Detect which cell encompasses the target text, then output its (x, y) center coordinate. 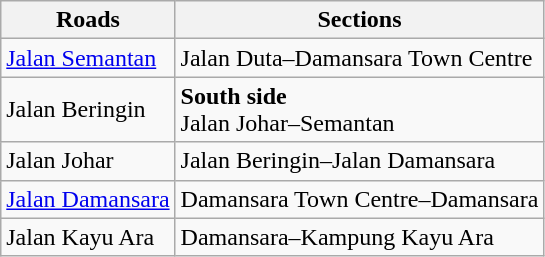
South sideJalan Johar–Semantan (360, 110)
Jalan Beringin–Jalan Damansara (360, 161)
Sections (360, 20)
Jalan Semantan (88, 58)
Jalan Kayu Ara (88, 237)
Jalan Beringin (88, 110)
Jalan Johar (88, 161)
Jalan Damansara (88, 199)
Damansara–Kampung Kayu Ara (360, 237)
Damansara Town Centre–Damansara (360, 199)
Jalan Duta–Damansara Town Centre (360, 58)
Roads (88, 20)
